Provide the (x, y) coordinate of the cell's center where the given text is located.  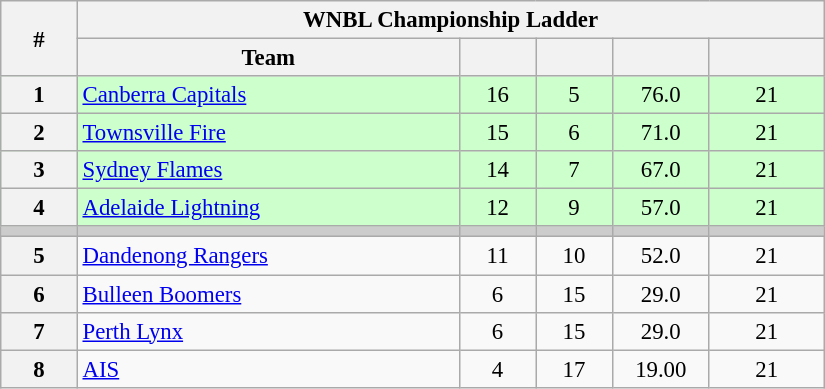
Townsville Fire (268, 133)
14 (497, 170)
12 (497, 208)
19.00 (660, 369)
10 (574, 256)
Team (268, 58)
Canberra Capitals (268, 95)
76.0 (660, 95)
52.0 (660, 256)
Dandenong Rangers (268, 256)
16 (497, 95)
Adelaide Lightning (268, 208)
3 (39, 170)
# (39, 38)
9 (574, 208)
Bulleen Boomers (268, 294)
17 (574, 369)
AIS (268, 369)
1 (39, 95)
Perth Lynx (268, 331)
57.0 (660, 208)
2 (39, 133)
67.0 (660, 170)
11 (497, 256)
71.0 (660, 133)
8 (39, 369)
Sydney Flames (268, 170)
WNBL Championship Ladder (450, 20)
